Scan for the cell matching the given text and deliver its [X, Y] coordinate at center. 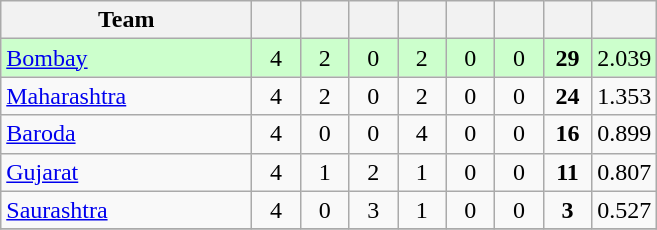
Gujarat [126, 172]
Bombay [126, 58]
0.527 [624, 210]
11 [568, 172]
24 [568, 96]
Maharashtra [126, 96]
Team [126, 20]
1.353 [624, 96]
Baroda [126, 134]
0.807 [624, 172]
0.899 [624, 134]
16 [568, 134]
29 [568, 58]
Saurashtra [126, 210]
2.039 [624, 58]
